Determine the (x, y) coordinate at the center of the cell enclosing the given text.  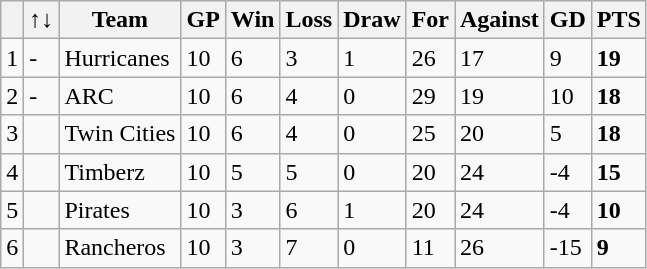
Twin Cities (120, 134)
Draw (372, 20)
Hurricanes (120, 58)
-15 (568, 248)
Loss (309, 20)
GD (568, 20)
7 (309, 248)
PTS (618, 20)
Against (499, 20)
↑↓ (42, 20)
Pirates (120, 210)
For (430, 20)
Rancheros (120, 248)
Team (120, 20)
ARC (120, 96)
11 (430, 248)
Timberz (120, 172)
15 (618, 172)
2 (12, 96)
25 (430, 134)
17 (499, 58)
Win (252, 20)
29 (430, 96)
GP (203, 20)
